Search for the cell housing the specified text and yield its (x, y) center coordinate. 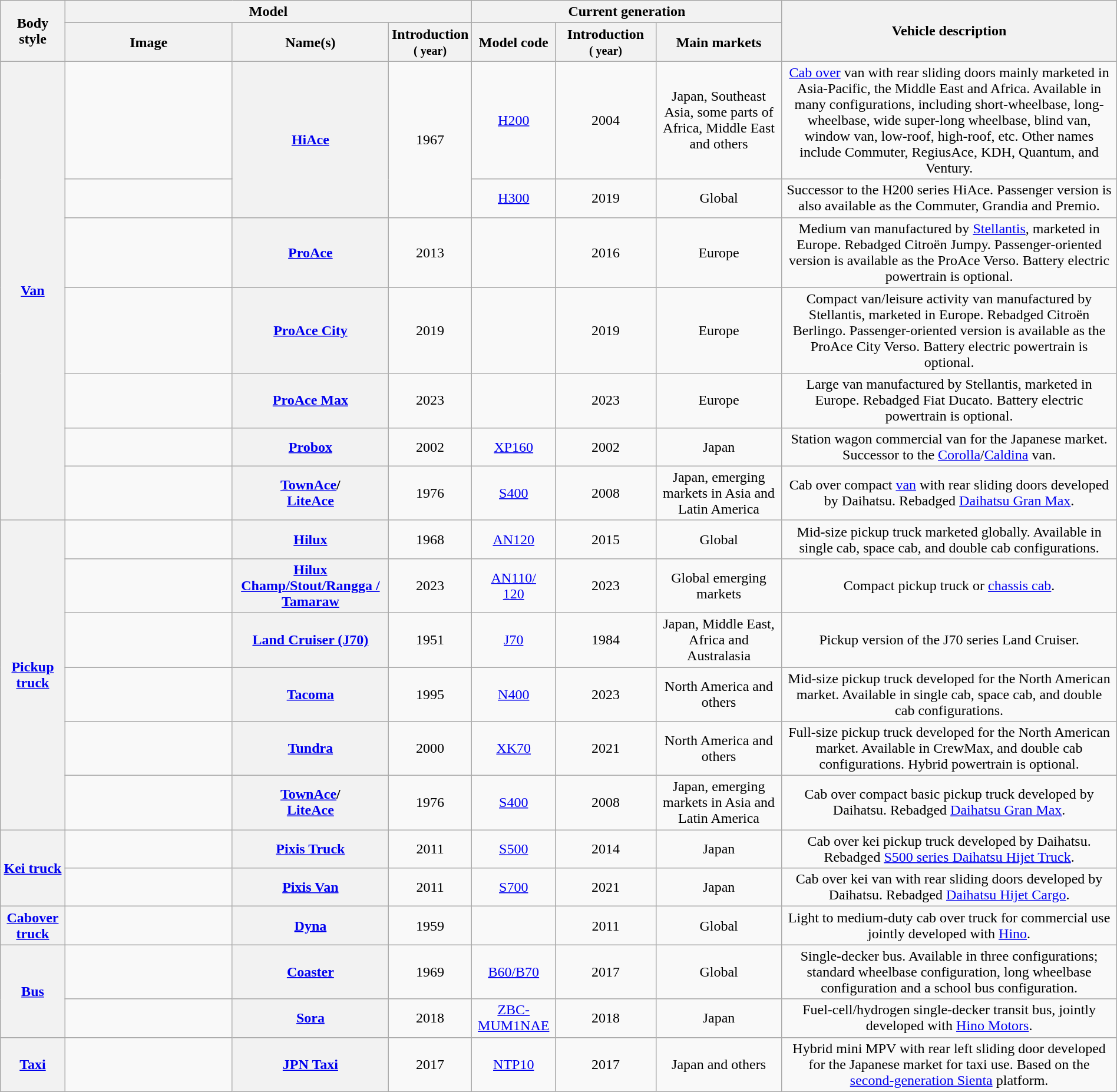
Single-decker bus. Available in three configurations; standard wheelbase configuration, long wheelbase configuration and a school bus configuration. (949, 972)
Pixis Van (310, 887)
1968 (430, 540)
Cab over compact basic pickup truck developed by Daihatsu. Rebadged Daihatsu Gran Max. (949, 803)
Vehicle description (949, 31)
Model code (514, 42)
1967 (430, 139)
Probox (310, 446)
NTP10 (514, 1064)
ProAce (310, 252)
Pickup version of the J70 series Land Cruiser. (949, 640)
AN120 (514, 540)
Current generation (627, 12)
Light to medium-duty cab over truck for commercial use jointly developed with Hino. (949, 926)
Name(s) (310, 42)
Hybrid mini MPV with rear left sliding door developed for the Japanese market for taxi use. Based on the second-generation Sienta platform. (949, 1064)
Cab over kei van with rear sliding doors developed by Daihatsu. Rebadged Daihatsu Hijet Cargo. (949, 887)
Mid-size pickup truck marketed globally. Available in single cab, space cab, and double cab configurations. (949, 540)
Japan and others (719, 1064)
Compact pickup truck or chassis cab. (949, 585)
XP160 (514, 446)
Hilux (310, 540)
Mid-size pickup truck developed for the North American market. Available in single cab, space cab, and double cab configurations. (949, 694)
2016 (606, 252)
Main markets (719, 42)
Japan, Middle East, Africa and Australasia (719, 640)
Tacoma (310, 694)
1959 (430, 926)
Successor to the H200 series HiAce. Passenger version is also available as the Commuter, Grandia and Premio. (949, 198)
Sora (310, 1018)
H300 (514, 198)
B60/B70 (514, 972)
Cab over kei pickup truck developed by Daihatsu. Rebadged S500 series Daihatsu Hijet Truck. (949, 849)
Tundra (310, 749)
2004 (606, 120)
ProAce City (310, 330)
Cab over compact van with rear sliding doors developed by Daihatsu. Rebadged Daihatsu Gran Max. (949, 493)
1951 (430, 640)
Pixis Truck (310, 849)
Kei truck (33, 868)
Fuel-cell/hydrogen single-decker transit bus, jointly developed with Hino Motors. (949, 1018)
Van (33, 291)
H200 (514, 120)
1969 (430, 972)
Large van manufactured by Stellantis, marketed in Europe. Rebadged Fiat Ducato. Battery electric powertrain is optional. (949, 401)
Pickuptruck (33, 675)
S500 (514, 849)
Bus (33, 991)
1995 (430, 694)
2013 (430, 252)
Taxi (33, 1064)
Japan, Southeast Asia, some parts of Africa, Middle East and others (719, 120)
Full-size pickup truck developed for the North American market. Available in CrewMax, and double cab configurations. Hybrid powertrain is optional. (949, 749)
Model (269, 12)
Coaster (310, 972)
1984 (606, 640)
J70 (514, 640)
JPN Taxi (310, 1064)
Image (148, 42)
ZBC-MUM1NAE (514, 1018)
HiAce (310, 139)
Land Cruiser (J70) (310, 640)
2015 (606, 540)
AN110/120 (514, 585)
Dyna (310, 926)
Hilux Champ/Stout/Rangga / Tamaraw (310, 585)
2014 (606, 849)
N400 (514, 694)
2000 (430, 749)
Global emerging markets (719, 585)
Station wagon commercial van for the Japanese market. Successor to the Corolla/Caldina van. (949, 446)
Body style (33, 31)
ProAce Max (310, 401)
XK70 (514, 749)
S700 (514, 887)
Cabover truck (33, 926)
